Detect which cell encompasses the target text, then output its [X, Y] center coordinate. 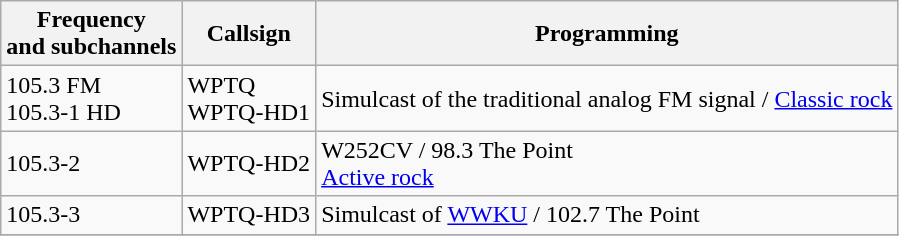
WPTQ WPTQ-HD1 [249, 98]
Simulcast of WWKU / 102.7 The Point [607, 215]
105.3-3 [92, 215]
Simulcast of the traditional analog FM signal / Classic rock [607, 98]
Programming [607, 34]
Callsign [249, 34]
105.3 FM 105.3-1 HD [92, 98]
105.3-2 [92, 164]
W252CV / 98.3 The Point Active rock [607, 164]
WPTQ-HD3 [249, 215]
WPTQ-HD2 [249, 164]
Frequency and subchannels [92, 34]
